Output the (x, y) coordinate of the center of the cell containing the given text.  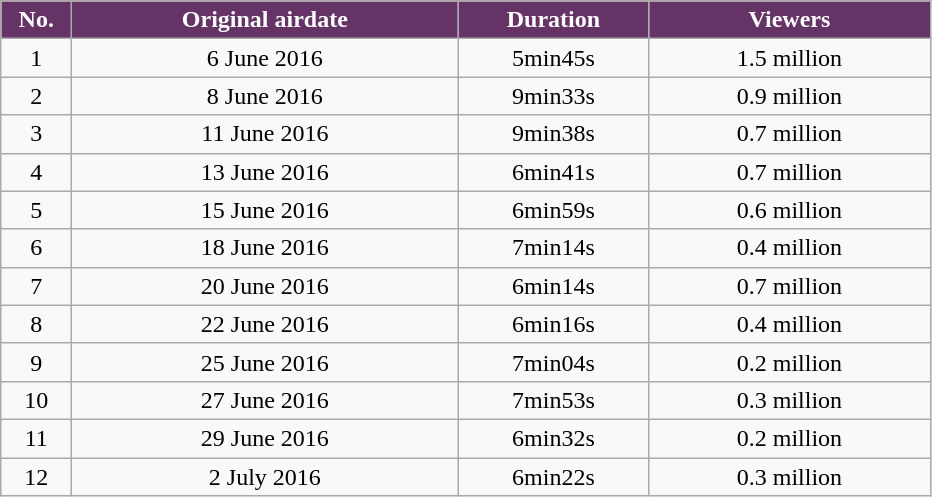
No. (36, 20)
5min45s (554, 58)
12 (36, 477)
25 June 2016 (265, 362)
Original airdate (265, 20)
15 June 2016 (265, 210)
2 (36, 96)
3 (36, 134)
Viewers (790, 20)
7 (36, 286)
8 (36, 324)
6min41s (554, 172)
11 June 2016 (265, 134)
7min14s (554, 248)
0.9 million (790, 96)
Duration (554, 20)
9 (36, 362)
0.6 million (790, 210)
1 (36, 58)
13 June 2016 (265, 172)
20 June 2016 (265, 286)
6min22s (554, 477)
4 (36, 172)
22 June 2016 (265, 324)
6 (36, 248)
6min59s (554, 210)
6min14s (554, 286)
11 (36, 438)
7min04s (554, 362)
6min32s (554, 438)
2 July 2016 (265, 477)
5 (36, 210)
6 June 2016 (265, 58)
8 June 2016 (265, 96)
10 (36, 400)
29 June 2016 (265, 438)
18 June 2016 (265, 248)
1.5 million (790, 58)
6min16s (554, 324)
27 June 2016 (265, 400)
7min53s (554, 400)
9min38s (554, 134)
9min33s (554, 96)
